Return [X, Y] of the center of cell containing provided text 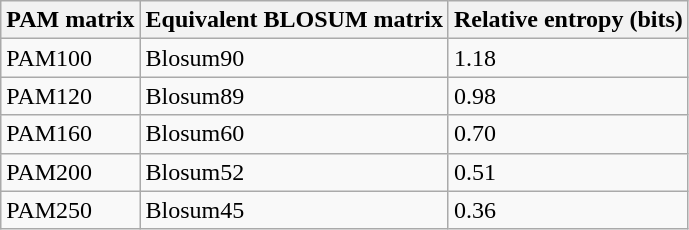
Blosum89 [294, 96]
0.70 [568, 134]
Equivalent BLOSUM matrix [294, 20]
0.36 [568, 210]
Blosum52 [294, 172]
Blosum60 [294, 134]
0.98 [568, 96]
0.51 [568, 172]
Blosum90 [294, 58]
PAM matrix [70, 20]
PAM100 [70, 58]
Blosum45 [294, 210]
Relative entropy (bits) [568, 20]
PAM160 [70, 134]
PAM200 [70, 172]
PAM250 [70, 210]
1.18 [568, 58]
PAM120 [70, 96]
